Return the (X, Y) coordinate for the center point of the cell that contains the specified text.  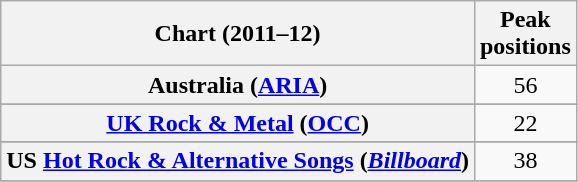
Australia (ARIA) (238, 85)
56 (525, 85)
Peakpositions (525, 34)
US Hot Rock & Alternative Songs (Billboard) (238, 161)
UK Rock & Metal (OCC) (238, 123)
Chart (2011–12) (238, 34)
22 (525, 123)
38 (525, 161)
